Determine the [X, Y] coordinate at the center of the cell enclosing the given text.  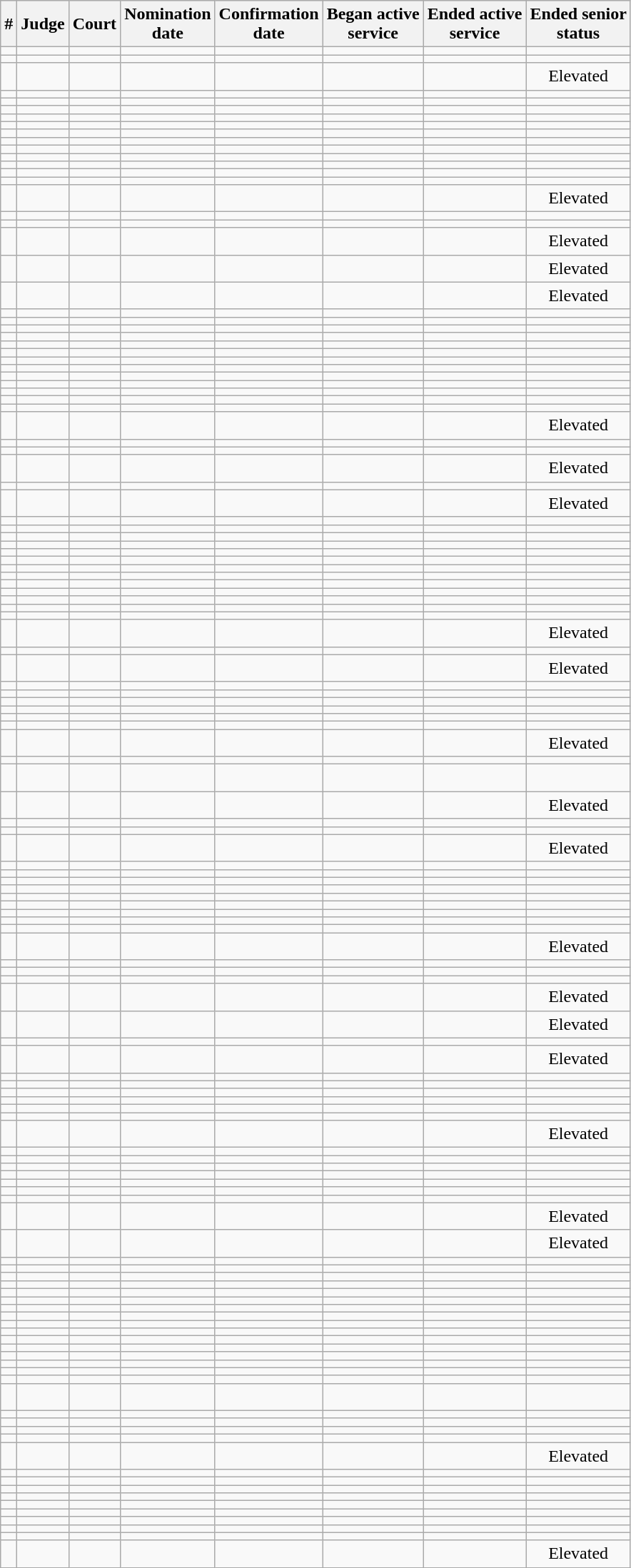
Began activeservice [373, 24]
Ended activeservice [475, 24]
Confirmationdate [268, 24]
Court [94, 24]
Ended seniorstatus [578, 24]
# [9, 24]
Nominationdate [168, 24]
Judge [43, 24]
